Determine the [x, y] coordinate at the center of the cell enclosing the given text.  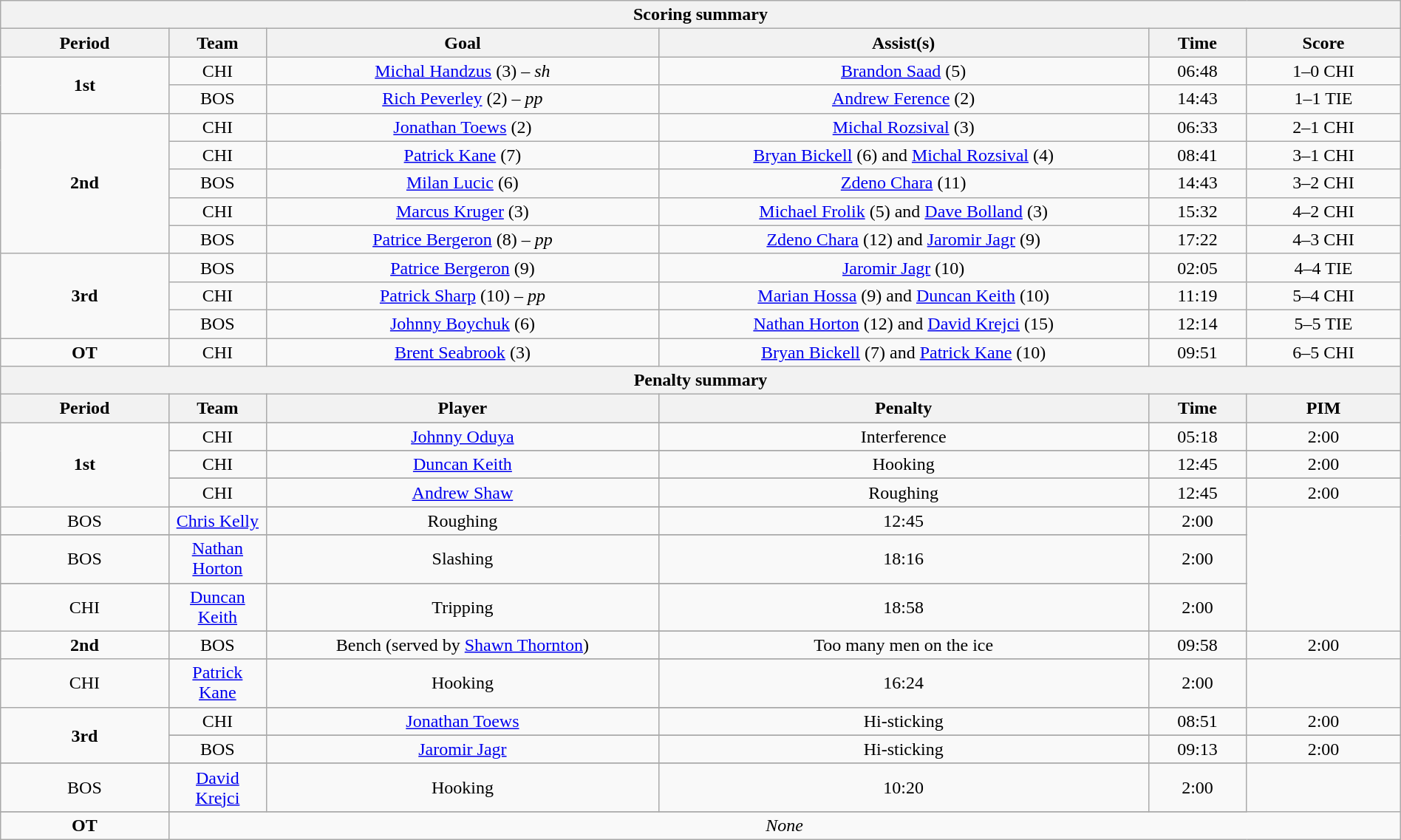
12:14 [1197, 324]
Goal [463, 43]
Chris Kelly [217, 521]
Interference [903, 437]
5–5 TIE [1323, 324]
Slashing [463, 559]
09:58 [1197, 645]
5–4 CHI [1323, 296]
1–0 CHI [1323, 71]
Nathan Horton (12) and David Krejci (15) [903, 324]
02:05 [1197, 267]
Bench (served by Shawn Thornton) [463, 645]
06:48 [1197, 71]
4–2 CHI [1323, 211]
11:19 [1197, 296]
1–1 TIE [1323, 99]
Michal Rozsival (3) [903, 127]
4–4 TIE [1323, 267]
Johnny Boychuk (6) [463, 324]
08:51 [1197, 721]
Jaromir Jagr (10) [903, 267]
Nathan Horton [217, 559]
Score [1323, 43]
08:41 [1197, 155]
Marcus Kruger (3) [463, 211]
09:13 [1197, 749]
Brandon Saad (5) [903, 71]
Patrick Kane (7) [463, 155]
4–3 CHI [1323, 239]
None [785, 825]
2–1 CHI [1323, 127]
Tripping [463, 607]
3–2 CHI [1323, 183]
David Krejci [217, 788]
05:18 [1197, 437]
17:22 [1197, 239]
Penalty [903, 409]
Bryan Bickell (6) and Michal Rozsival (4) [903, 155]
Penalty summary [700, 380]
Zdeno Chara (11) [903, 183]
Patrick Kane [217, 683]
Zdeno Chara (12) and Jaromir Jagr (9) [903, 239]
Andrew Ference (2) [903, 99]
Johnny Oduya [463, 437]
Jaromir Jagr [463, 749]
3–1 CHI [1323, 155]
Patrice Bergeron (8) – pp [463, 239]
Bryan Bickell (7) and Patrick Kane (10) [903, 352]
Player [463, 409]
PIM [1323, 409]
15:32 [1197, 211]
10:20 [903, 788]
Marian Hossa (9) and Duncan Keith (10) [903, 296]
Jonathan Toews [463, 721]
Scoring summary [700, 15]
Andrew Shaw [463, 493]
18:58 [903, 607]
16:24 [903, 683]
Michal Handzus (3) – sh [463, 71]
Too many men on the ice [903, 645]
Patrice Bergeron (9) [463, 267]
Patrick Sharp (10) – pp [463, 296]
Michael Frolik (5) and Dave Bolland (3) [903, 211]
Assist(s) [903, 43]
Milan Lucic (6) [463, 183]
Rich Peverley (2) – pp [463, 99]
06:33 [1197, 127]
Jonathan Toews (2) [463, 127]
Brent Seabrook (3) [463, 352]
6–5 CHI [1323, 352]
18:16 [903, 559]
09:51 [1197, 352]
